Capture the cell that displays the provided text and extract its (X, Y) central coordinate. 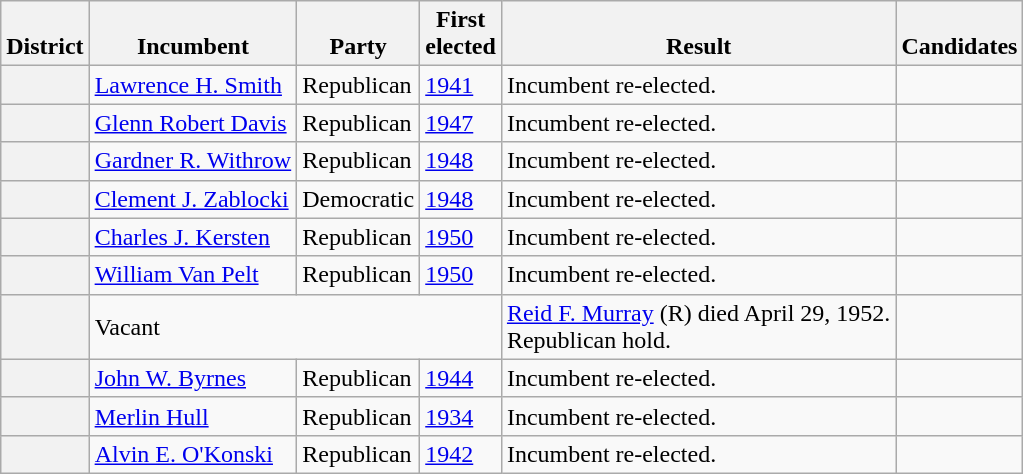
John W. Byrnes (193, 378)
Incumbent (193, 34)
Democratic (358, 199)
Merlin Hull (193, 416)
Lawrence H. Smith (193, 85)
Party (358, 34)
Glenn Robert Davis (193, 123)
Vacant (295, 326)
William Van Pelt (193, 275)
1941 (461, 85)
1947 (461, 123)
Charles J. Kersten (193, 237)
1942 (461, 454)
1944 (461, 378)
Result (698, 34)
Clement J. Zablocki (193, 199)
1934 (461, 416)
Candidates (960, 34)
Gardner R. Withrow (193, 161)
District (45, 34)
Reid F. Murray (R) died April 29, 1952.Republican hold. (698, 326)
Alvin E. O'Konski (193, 454)
Firstelected (461, 34)
